Pinpoint the cell where the given text exists, returning its (x, y) midpoint coordinate. 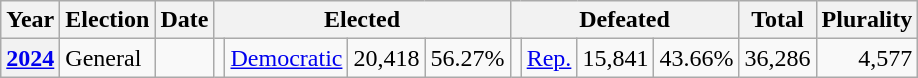
Election (108, 20)
Date (184, 20)
Plurality (867, 20)
4,577 (867, 58)
Defeated (624, 20)
Elected (362, 20)
Rep. (549, 58)
Total (778, 20)
Democratic (286, 58)
15,841 (616, 58)
2024 (30, 58)
43.66% (696, 58)
Year (30, 20)
56.27% (468, 58)
20,418 (386, 58)
36,286 (778, 58)
General (108, 58)
